Output the [x, y] coordinate of the center of the cell containing the given text.  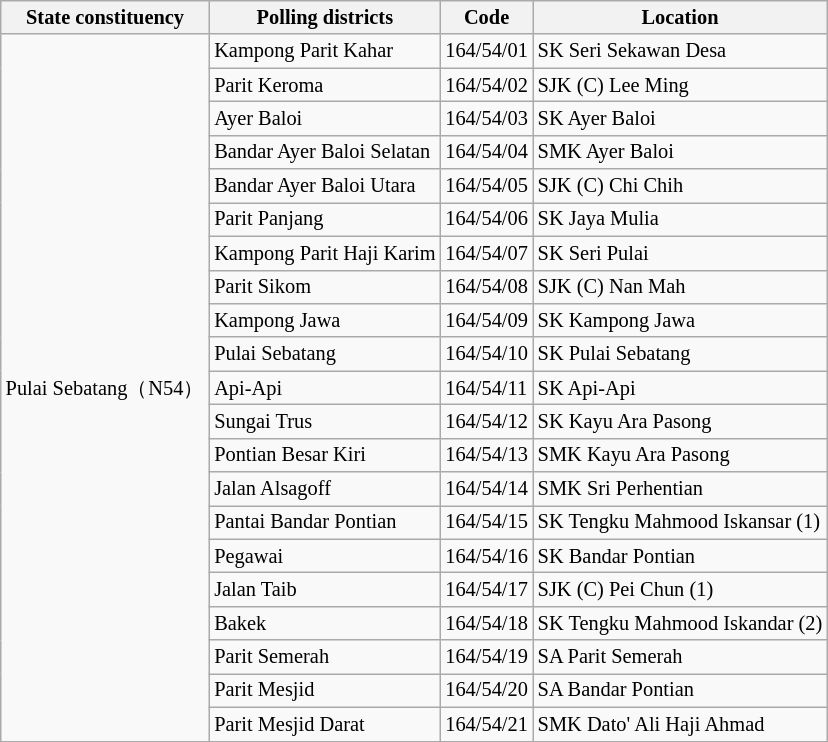
Parit Sikom [324, 287]
SJK (C) Nan Mah [680, 287]
164/54/16 [486, 556]
SK Jaya Mulia [680, 219]
SMK Ayer Baloi [680, 152]
Sungai Trus [324, 421]
Parit Semerah [324, 657]
SK Ayer Baloi [680, 118]
164/54/01 [486, 51]
SK Seri Sekawan Desa [680, 51]
Pantai Bandar Pontian [324, 522]
SK Tengku Mahmood Iskansar (1) [680, 522]
164/54/05 [486, 186]
Jalan Alsagoff [324, 489]
Bandar Ayer Baloi Utara [324, 186]
164/54/10 [486, 354]
Parit Panjang [324, 219]
164/54/14 [486, 489]
SMK Kayu Ara Pasong [680, 455]
SK Bandar Pontian [680, 556]
164/54/21 [486, 724]
Location [680, 17]
Api-Api [324, 388]
164/54/19 [486, 657]
Pontian Besar Kiri [324, 455]
Pulai Sebatang [324, 354]
Ayer Baloi [324, 118]
Kampong Parit Haji Karim [324, 253]
Parit Mesjid [324, 690]
Bakek [324, 623]
State constituency [106, 17]
SK Seri Pulai [680, 253]
SK Pulai Sebatang [680, 354]
Parit Mesjid Darat [324, 724]
164/54/06 [486, 219]
164/54/09 [486, 320]
SK Api-Api [680, 388]
164/54/08 [486, 287]
164/54/02 [486, 85]
164/54/07 [486, 253]
164/54/03 [486, 118]
SJK (C) Lee Ming [680, 85]
SMK Dato' Ali Haji Ahmad [680, 724]
164/54/20 [486, 690]
SJK (C) Pei Chun (1) [680, 589]
SK Kampong Jawa [680, 320]
SA Parit Semerah [680, 657]
Kampong Jawa [324, 320]
Bandar Ayer Baloi Selatan [324, 152]
Jalan Taib [324, 589]
Parit Keroma [324, 85]
164/54/17 [486, 589]
164/54/18 [486, 623]
SJK (C) Chi Chih [680, 186]
164/54/11 [486, 388]
Code [486, 17]
SK Tengku Mahmood Iskandar (2) [680, 623]
Kampong Parit Kahar [324, 51]
164/54/04 [486, 152]
SA Bandar Pontian [680, 690]
Pegawai [324, 556]
SK Kayu Ara Pasong [680, 421]
SMK Sri Perhentian [680, 489]
164/54/12 [486, 421]
164/54/13 [486, 455]
164/54/15 [486, 522]
Polling districts [324, 17]
Pulai Sebatang（N54） [106, 388]
